Return [x, y] of the center of cell containing provided text 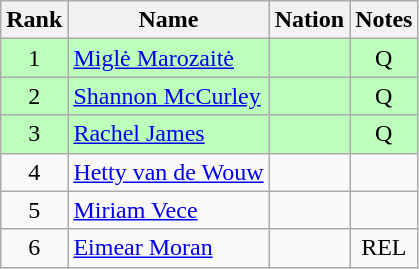
Rachel James [168, 134]
Eimear Moran [168, 248]
Rank [34, 20]
Name [168, 20]
5 [34, 210]
2 [34, 96]
REL [384, 248]
Notes [384, 20]
Nation [309, 20]
Shannon McCurley [168, 96]
6 [34, 248]
4 [34, 172]
Hetty van de Wouw [168, 172]
Miriam Vece [168, 210]
1 [34, 58]
Miglė Marozaitė [168, 58]
3 [34, 134]
